Scan for the cell matching the given text and deliver its [X, Y] coordinate at center. 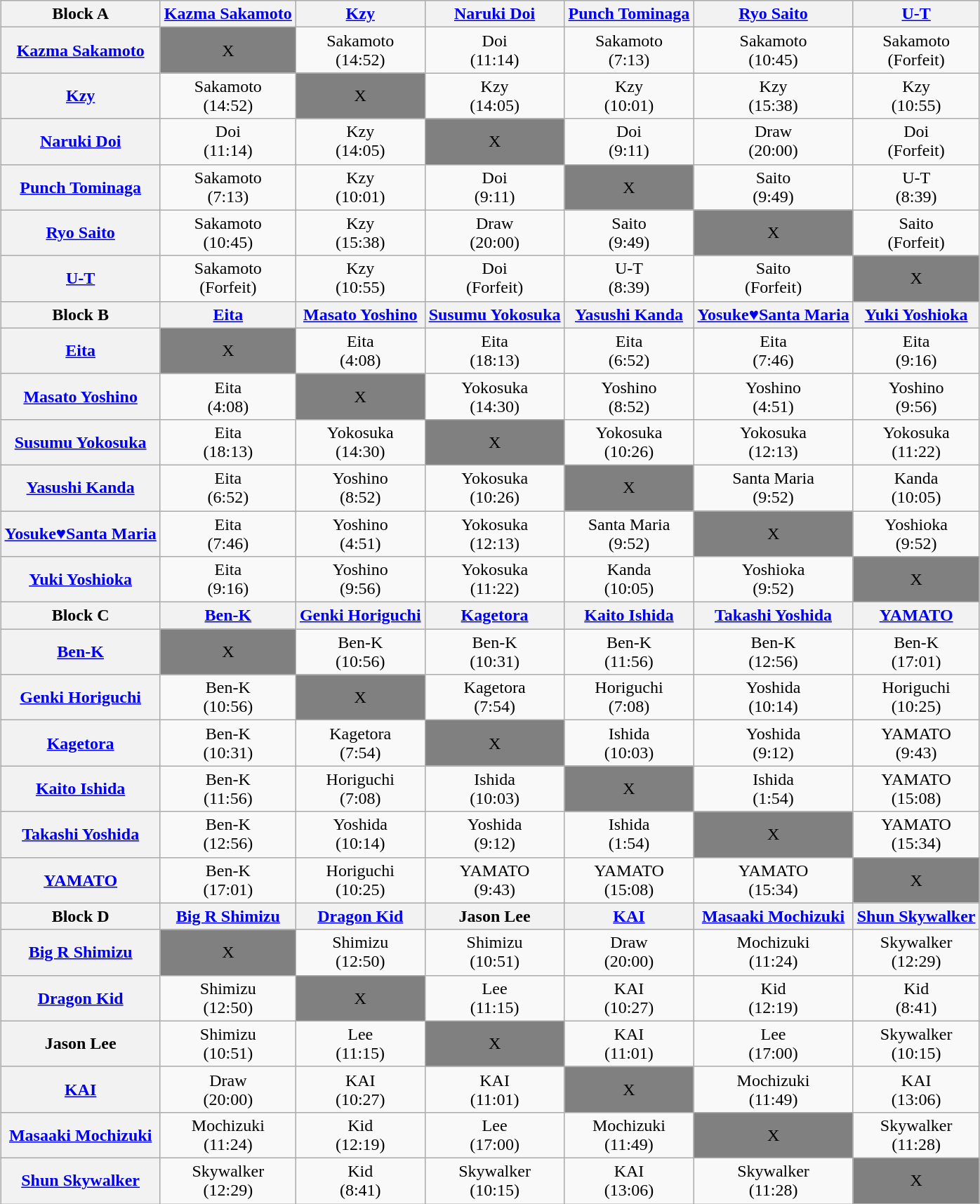
Block B [80, 315]
Block A [80, 14]
Block D [80, 916]
Block C [80, 616]
